Scan for the cell matching the given text and deliver its [X, Y] coordinate at center. 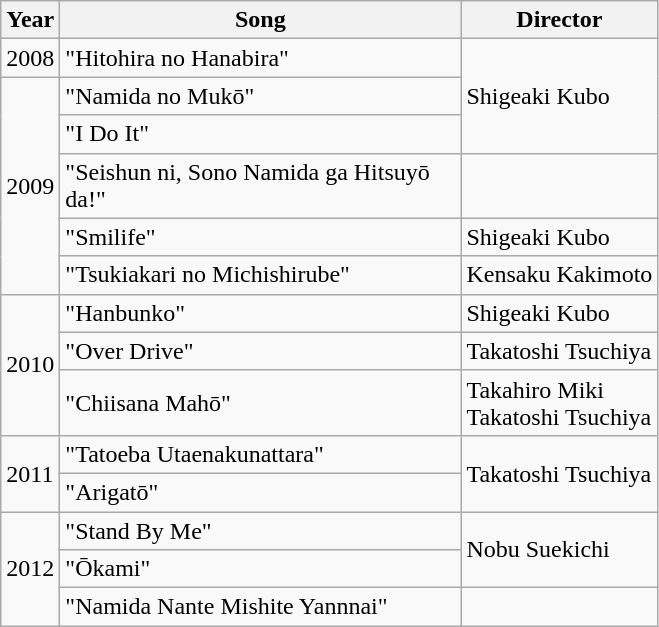
"Stand By Me" [260, 531]
2010 [30, 364]
"Chiisana Mahō" [260, 402]
"Smilife" [260, 237]
Year [30, 20]
Nobu Suekichi [560, 550]
2009 [30, 186]
"Ōkami" [260, 569]
"Arigatō" [260, 492]
2012 [30, 569]
2008 [30, 58]
"Tsukiakari no Michishirube" [260, 275]
Takahiro MikiTakatoshi Tsuchiya [560, 402]
"Over Drive" [260, 351]
2011 [30, 473]
"Namida no Mukō" [260, 96]
"Seishun ni, Sono Namida ga Hitsuyō da!" [260, 186]
"Tatoeba Utaenakunattara" [260, 454]
"I Do It" [260, 134]
"Namida Nante Mishite Yannnai" [260, 607]
Director [560, 20]
"Hitohira no Hanabira" [260, 58]
Song [260, 20]
Kensaku Kakimoto [560, 275]
"Hanbunko" [260, 313]
